Detect which cell encompasses the target text, then output its [x, y] center coordinate. 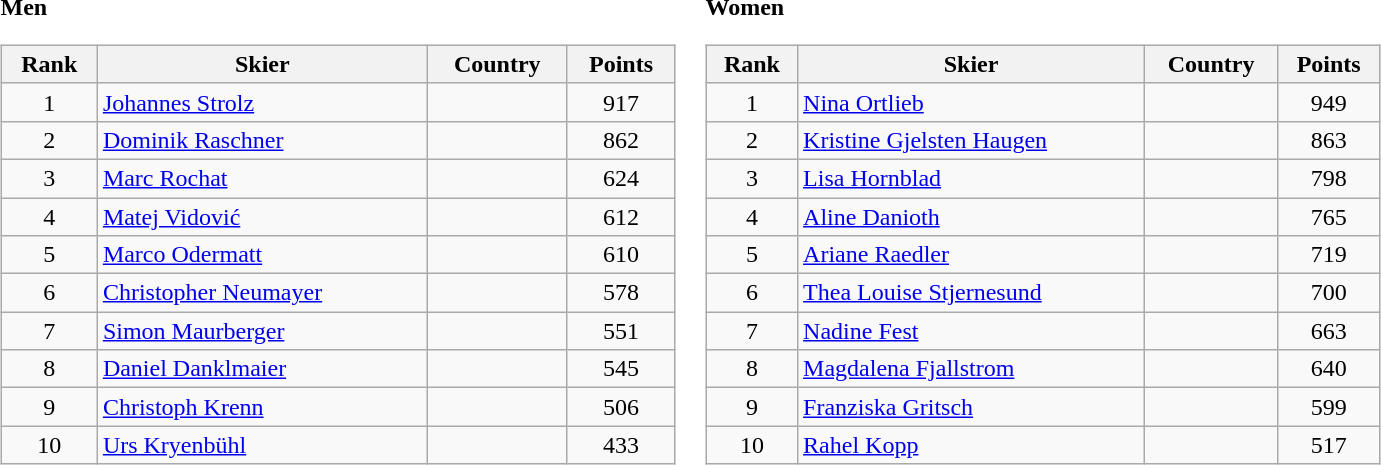
Christoph Krenn [262, 407]
700 [1329, 293]
624 [621, 178]
798 [1329, 178]
545 [621, 369]
517 [1329, 445]
Rahel Kopp [972, 445]
949 [1329, 102]
765 [1329, 217]
Kristine Gjelsten Haugen [972, 140]
Thea Louise Stjernesund [972, 293]
Urs Kryenbühl [262, 445]
Dominik Raschner [262, 140]
612 [621, 217]
610 [621, 255]
663 [1329, 331]
433 [621, 445]
Aline Danioth [972, 217]
Christopher Neumayer [262, 293]
Franziska Gritsch [972, 407]
Marc Rochat [262, 178]
578 [621, 293]
Johannes Strolz [262, 102]
862 [621, 140]
506 [621, 407]
Matej Vidović [262, 217]
Nina Ortlieb [972, 102]
719 [1329, 255]
863 [1329, 140]
Daniel Danklmaier [262, 369]
640 [1329, 369]
551 [621, 331]
599 [1329, 407]
917 [621, 102]
Ariane Raedler [972, 255]
Simon Maurberger [262, 331]
Nadine Fest [972, 331]
Marco Odermatt [262, 255]
Lisa Hornblad [972, 178]
Magdalena Fjallstrom [972, 369]
